Return (x, y) of the center of cell containing provided text 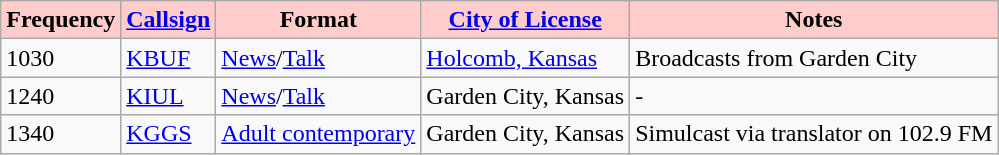
Simulcast via translator on 102.9 FM (814, 134)
Format (318, 20)
KGGS (168, 134)
Holcomb, Kansas (526, 58)
Broadcasts from Garden City (814, 58)
1240 (61, 96)
1030 (61, 58)
KIUL (168, 96)
Frequency (61, 20)
1340 (61, 134)
KBUF (168, 58)
Adult contemporary (318, 134)
City of License (526, 20)
Callsign (168, 20)
Notes (814, 20)
- (814, 96)
